Output the (X, Y) coordinate of the center of the cell containing the given text.  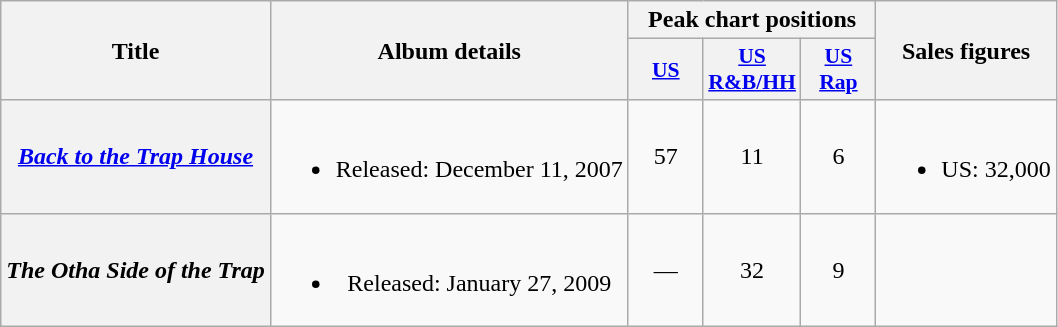
US: 32,000 (966, 156)
US (666, 70)
Peak chart positions (752, 20)
— (666, 270)
The Otha Side of the Trap (136, 270)
Sales figures (966, 50)
Released: January 27, 2009 (449, 270)
Back to the Trap House (136, 156)
9 (838, 270)
USR&B/HH (752, 70)
Album details (449, 50)
6 (838, 156)
32 (752, 270)
USRap (838, 70)
Title (136, 50)
11 (752, 156)
57 (666, 156)
Released: December 11, 2007 (449, 156)
